Scan for the cell matching the given text and deliver its [X, Y] coordinate at center. 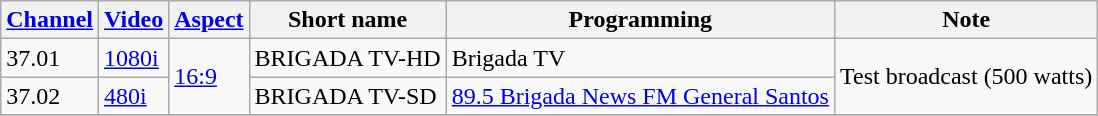
Test broadcast (500 watts) [966, 77]
Brigada TV [640, 58]
89.5 Brigada News FM General Santos [640, 96]
480i [134, 96]
Short name [348, 20]
37.02 [50, 96]
Video [134, 20]
Channel [50, 20]
BRIGADA TV-SD [348, 96]
Note [966, 20]
BRIGADA TV-HD [348, 58]
37.01 [50, 58]
Programming [640, 20]
1080i [134, 58]
16:9 [209, 77]
Aspect [209, 20]
